Find where the given text appears and provide that cell's center as [X, Y] coordinate. 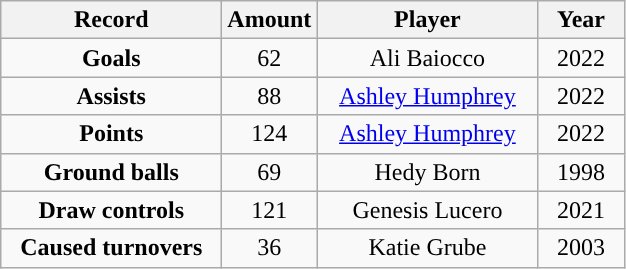
Genesis Lucero [428, 210]
88 [270, 96]
69 [270, 172]
62 [270, 58]
Hedy Born [428, 172]
2003 [581, 248]
Draw controls [112, 210]
Record [112, 20]
Caused turnovers [112, 248]
Katie Grube [428, 248]
Ali Baiocco [428, 58]
1998 [581, 172]
124 [270, 134]
2021 [581, 210]
Ground balls [112, 172]
Goals [112, 58]
Year [581, 20]
Points [112, 134]
121 [270, 210]
Amount [270, 20]
Player [428, 20]
36 [270, 248]
Assists [112, 96]
